Return the (x, y) coordinate for the center point of the cell that contains the specified text.  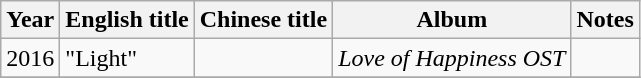
Notes (605, 20)
Chinese title (263, 20)
2016 (30, 58)
English title (127, 20)
"Light" (127, 58)
Love of Happiness OST (452, 58)
Album (452, 20)
Year (30, 20)
